From the cell containing the given text, extract its center point as [X, Y] coordinate. 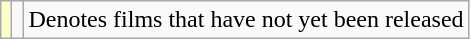
Denotes films that have not yet been released [246, 20]
